Pinpoint the cell where the given text exists, returning its (x, y) midpoint coordinate. 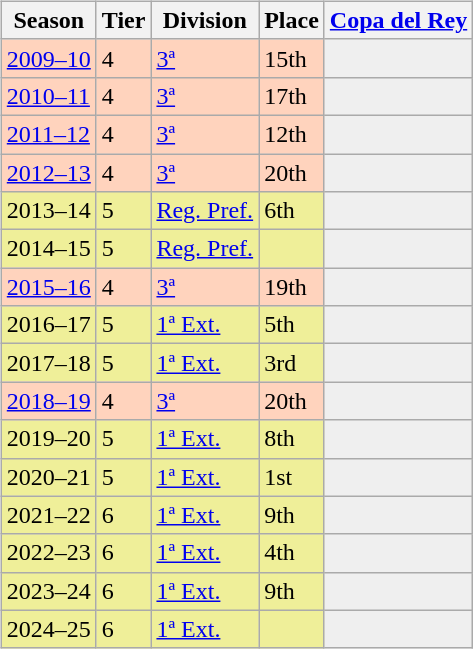
2010–11 (48, 96)
2014–15 (48, 249)
2013–14 (48, 211)
2011–12 (48, 134)
2021–22 (48, 515)
3rd (292, 363)
5th (292, 325)
8th (292, 439)
Division (205, 20)
2024–25 (48, 629)
2015–16 (48, 287)
4th (292, 553)
2020–21 (48, 477)
Place (292, 20)
19th (292, 287)
2012–13 (48, 173)
15th (292, 58)
2009–10 (48, 58)
2022–23 (48, 553)
2018–19 (48, 401)
12th (292, 134)
17th (292, 96)
1st (292, 477)
Season (48, 20)
2023–24 (48, 591)
2016–17 (48, 325)
6th (292, 211)
Tier (124, 20)
2017–18 (48, 363)
2019–20 (48, 439)
Copa del Rey (398, 20)
